Scan for the cell matching the given text and deliver its [X, Y] coordinate at center. 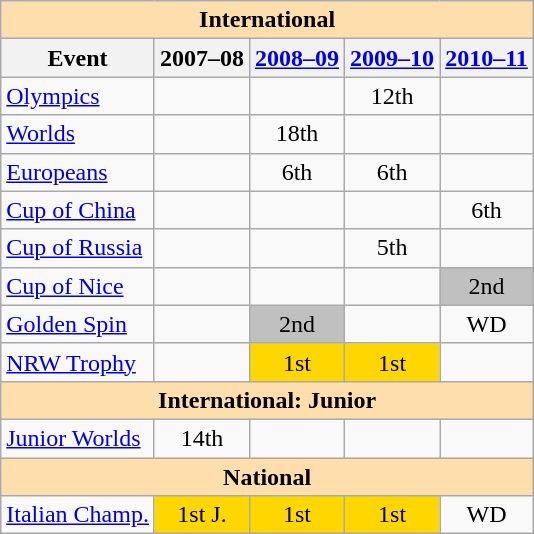
2008–09 [298, 58]
International [268, 20]
Worlds [78, 134]
2007–08 [202, 58]
2009–10 [392, 58]
2010–11 [487, 58]
National [268, 477]
Olympics [78, 96]
Cup of Nice [78, 286]
International: Junior [268, 400]
5th [392, 248]
Europeans [78, 172]
Cup of Russia [78, 248]
Junior Worlds [78, 438]
Golden Spin [78, 324]
14th [202, 438]
NRW Trophy [78, 362]
1st J. [202, 515]
Cup of China [78, 210]
Event [78, 58]
12th [392, 96]
Italian Champ. [78, 515]
18th [298, 134]
